Determine the [X, Y] coordinate at the center of the cell enclosing the given text.  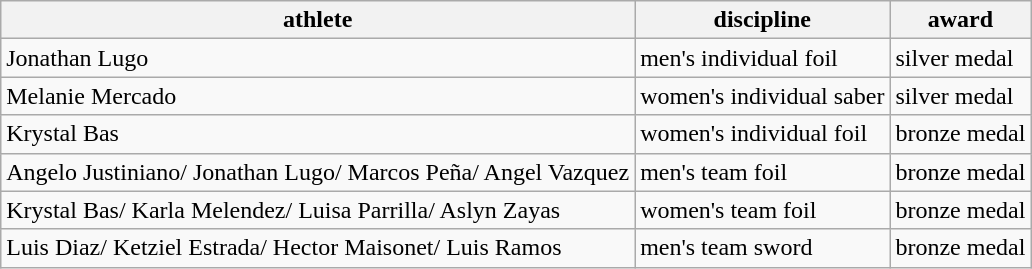
men's individual foil [762, 58]
Krystal Bas/ Karla Melendez/ Luisa Parrilla/ Aslyn Zayas [318, 210]
Luis Diaz/ Ketziel Estrada/ Hector Maisonet/ Luis Ramos [318, 248]
Jonathan Lugo [318, 58]
women's individual saber [762, 96]
women's team foil [762, 210]
athlete [318, 20]
men's team sword [762, 248]
Krystal Bas [318, 134]
award [960, 20]
men's team foil [762, 172]
discipline [762, 20]
women's individual foil [762, 134]
Angelo Justiniano/ Jonathan Lugo/ Marcos Peña/ Angel Vazquez [318, 172]
Melanie Mercado [318, 96]
